Identify which cell holds the provided text, then report its [X, Y] central coordinate. 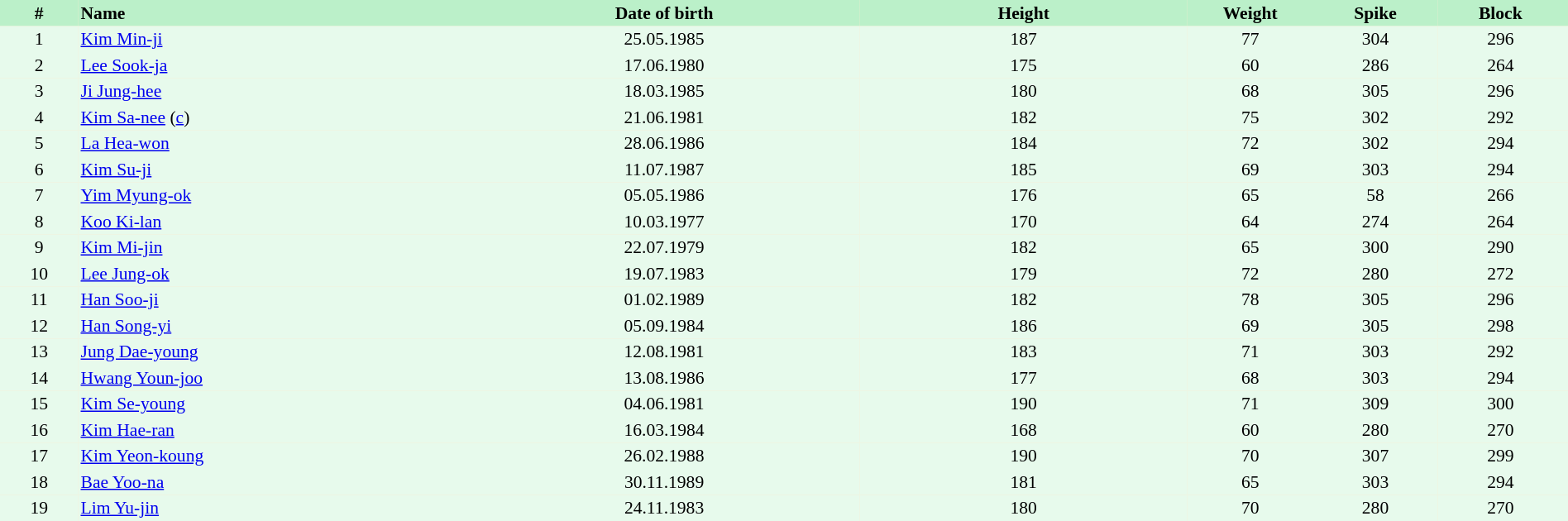
19.07.1983 [664, 274]
16.03.1984 [664, 430]
290 [1500, 248]
26.02.1988 [664, 456]
19 [39, 508]
183 [1024, 352]
01.02.1989 [664, 299]
12 [39, 326]
10.03.1977 [664, 222]
12.08.1981 [664, 352]
304 [1374, 40]
168 [1024, 430]
Koo Ki-lan [273, 222]
Yim Myung-ok [273, 195]
179 [1024, 274]
Han Song-yi [273, 326]
14 [39, 378]
13.08.1986 [664, 378]
186 [1024, 326]
11.07.1987 [664, 170]
274 [1374, 222]
# [39, 13]
Kim Hae-ran [273, 430]
6 [39, 170]
58 [1374, 195]
Date of birth [664, 13]
170 [1024, 222]
17 [39, 456]
64 [1250, 222]
18 [39, 482]
18.03.1985 [664, 91]
Spike [1374, 13]
266 [1500, 195]
Lim Yu-jin [273, 508]
309 [1374, 404]
307 [1374, 456]
La Hea-won [273, 144]
75 [1250, 117]
Kim Sa-nee (c) [273, 117]
77 [1250, 40]
30.11.1989 [664, 482]
181 [1024, 482]
3 [39, 91]
177 [1024, 378]
25.05.1985 [664, 40]
176 [1024, 195]
Kim Mi-jin [273, 248]
Kim Min-ji [273, 40]
2 [39, 65]
05.09.1984 [664, 326]
Lee Jung-ok [273, 274]
272 [1500, 274]
Block [1500, 13]
4 [39, 117]
Jung Dae-young [273, 352]
299 [1500, 456]
Name [273, 13]
298 [1500, 326]
Lee Sook-ja [273, 65]
7 [39, 195]
28.06.1986 [664, 144]
185 [1024, 170]
1 [39, 40]
Ji Jung-hee [273, 91]
187 [1024, 40]
21.06.1981 [664, 117]
Han Soo-ji [273, 299]
Bae Yoo-na [273, 482]
9 [39, 248]
05.05.1986 [664, 195]
175 [1024, 65]
Height [1024, 13]
5 [39, 144]
24.11.1983 [664, 508]
Weight [1250, 13]
10 [39, 274]
Kim Yeon-koung [273, 456]
184 [1024, 144]
13 [39, 352]
11 [39, 299]
22.07.1979 [664, 248]
04.06.1981 [664, 404]
286 [1374, 65]
16 [39, 430]
Kim Se-young [273, 404]
17.06.1980 [664, 65]
8 [39, 222]
Hwang Youn-joo [273, 378]
15 [39, 404]
78 [1250, 299]
Kim Su-ji [273, 170]
